Extract the (X, Y) coordinate from the center of the cell holding the provided text.  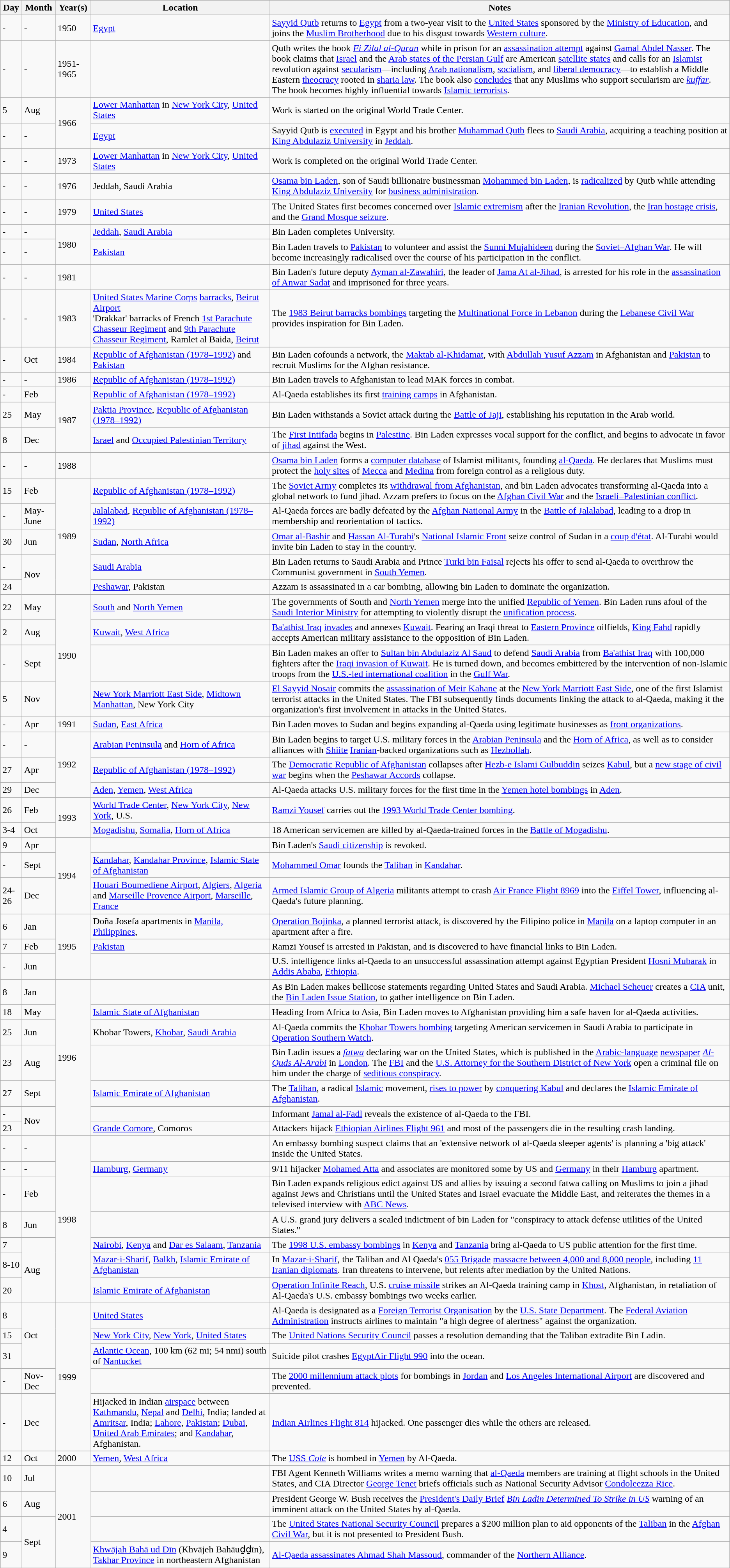
An embassy bombing suspect claims that an 'extensive network of al-Qaeda sleeper agents' is planning a 'big attack' inside the United States. (500, 1149)
Paktia Province, Republic of Afghanistan (1978–1992) (180, 415)
Bin Laden travels to Afghanistan to lead MAK forces in combat. (500, 380)
Al-Qaeda commits the Khobar Towers bombing targeting American servicemen in Saudi Arabia to participate in Operation Southern Watch. (500, 1032)
Bin Laden withstands a Soviet attack during the Battle of Jaji, establishing his reputation in the Arab world. (500, 415)
18 (11, 1012)
The 1998 U.S. embassy bombings in Kenya and Tanzania bring al-Qaeda to US public attention for the first time. (500, 1245)
31 (11, 1355)
1993 (73, 817)
The 2000 millennium attack plots for bombings in Jordan and Los Angeles International Airport are discovered and prevented. (500, 1381)
4 (11, 1529)
Bin Laden completes University. (500, 232)
World Trade Center, New York City, New York, U.S. (180, 810)
Nairobi, Kenya and Dar es Salaam, Tanzania (180, 1245)
Mohammed Omar founds the Taliban in Kandahar. (500, 865)
Atlantic Ocean, 100 km (62 mi; 54 nmi) south of Nantucket (180, 1355)
Mogadishu, Somalia, Horn of Africa (180, 830)
Khobar Towers, Khobar, Saudi Arabia (180, 1032)
2 (11, 633)
1980 (73, 244)
The United States first becomes concerned over Islamic extremism after the Iranian Revolution, the Iran hostage crisis, and the Grand Mosque seizure. (500, 211)
1987 (73, 420)
Bin Laden's Saudi citizenship is revoked. (500, 845)
Peshawar, Pakistan (180, 587)
Hamburg, Germany (180, 1169)
2000 (73, 1458)
Indian Airlines Flight 814 hijacked. One passenger dies while the others are released. (500, 1422)
The 1983 Beirut barracks bombings targeting the Multinational Force in Lebanon during the Lebanese Civil War provides inspiration for Bin Laden. (500, 318)
The Taliban, a radical Islamic movement, rises to power by conquering Kabul and declares the Islamic Emirate of Afghanistan. (500, 1093)
1973 (73, 161)
Doña Josefa apartments in Manila, Philippines, (180, 927)
1984 (73, 360)
Sudan, East Africa (180, 724)
Yemen, West Africa (180, 1458)
Location (180, 8)
22 (11, 607)
1981 (73, 277)
May-June (39, 516)
1996 (73, 1058)
1986 (73, 380)
Day (11, 8)
Grande Comore, Comoros (180, 1129)
1951-1965 (73, 69)
1995 (73, 946)
8-10 (11, 1265)
1979 (73, 211)
1976 (73, 186)
Nov-Dec (39, 1381)
Mazar-i-Sharif, Balkh, Islamic Emirate of Afghanistan (180, 1265)
The USS Cole is bombed in Yemen by Al-Qaeda. (500, 1458)
Al-Qaeda assassinates Ahmad Shah Massoud, commander of the Northern Alliance. (500, 1555)
1998 (73, 1219)
U.S. intelligence links al-Qaeda to an unsuccessful assassination attempt against Egyptian President Hosni Mubarak in Addis Ababa, Ethiopia. (500, 966)
Jalalabad, Republic of Afghanistan (1978–1992) (180, 516)
Khwājah Bahā ud Dīn (Khvājeh Bahāuḏḏīn), Takhar Province in northeastern Afghanistan (180, 1555)
1991 (73, 724)
Bin Laden moves to Sudan and begins expanding al-Qaeda using legitimate businesses as front organizations. (500, 724)
Heading from Africa to Asia, Bin Laden moves to Afghanistan providing him a safe haven for al-Qaeda activities. (500, 1012)
Operation Bojinka, a planned terrorist attack, is discovered by the Filipino police in Manila on a laptop computer in an apartment after a fire. (500, 927)
Ramzi Yousef carries out the 1993 World Trade Center bombing. (500, 810)
10 (11, 1478)
2001 (73, 1517)
Israel and Occupied Palestinian Territory (180, 440)
1983 (73, 318)
Al-Qaeda attacks U.S. military forces for the first time in the Yemen hotel bombings in Aden. (500, 790)
1992 (73, 764)
Aden, Yemen, West Africa (180, 790)
24 (11, 587)
South and North Yemen (180, 607)
3-4 (11, 830)
A U.S. grand jury delivers a sealed indictment of bin Laden for "conspiracy to attack defense utilities of the United States." (500, 1224)
Al-Qaeda establishes its first training camps in Afghanistan. (500, 395)
29 (11, 790)
1994 (73, 876)
Year(s) (73, 8)
Ramzi Yousef is arrested in Pakistan, and is discovered to have financial links to Bin Laden. (500, 946)
24-26 (11, 896)
Notes (500, 8)
Informant Jamal al-Fadl reveals the existence of al-Qaeda to the FBI. (500, 1113)
Kandahar, Kandahar Province, Islamic State of Afghanistan (180, 865)
New York Marriott East Side, Midtown Manhattan, New York City (180, 699)
12 (11, 1458)
Attackers hijack Ethiopian Airlines Flight 961 and most of the passengers die in the resulting crash landing. (500, 1129)
Work is completed on the original World Trade Center. (500, 161)
Houari Boumediene Airport, Algiers, Algeria and Marseille Provence Airport, Marseille, France (180, 896)
18 American servicemen are killed by al-Qaeda-trained forces in the Battle of Mogadishu. (500, 830)
20 (11, 1290)
Arabian Peninsula and Horn of Africa (180, 744)
Suicide pilot crashes EgyptAir Flight 990 into the ocean. (500, 1355)
Sudan, North Africa (180, 541)
Republic of Afghanistan (1978–1992) and Pakistan (180, 360)
Jul (39, 1478)
1950 (73, 28)
1990 (73, 656)
Month (39, 8)
Work is started on the original World Trade Center. (500, 110)
9/11 hijacker Mohamed Atta and associates are monitored some by US and Germany in their Hamburg apartment. (500, 1169)
26 (11, 810)
1966 (73, 123)
1999 (73, 1377)
Saudi Arabia (180, 567)
The United Nations Security Council passes a resolution demanding that the Taliban extradite Bin Ladin. (500, 1336)
1989 (73, 536)
Azzam is assassinated in a car bombing, allowing bin Laden to dominate the organization. (500, 587)
Armed Islamic Group of Algeria militants attempt to crash Air France Flight 8969 into the Eiffel Tower, influencing al-Qaeda's future planning. (500, 896)
30 (11, 541)
1988 (73, 466)
Kuwait, West Africa (180, 633)
New York City, New York, United States (180, 1336)
Islamic State of Afghanistan (180, 1012)
